Provide the [X, Y] coordinate of the cell's center where the given text is located.  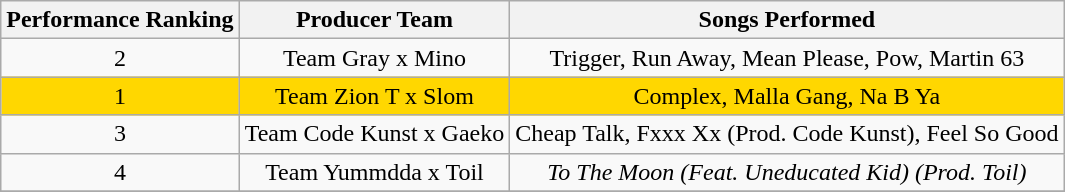
2 [120, 58]
Team Zion T x Slom [374, 96]
Performance Ranking [120, 20]
Team Yummdda x Toil [374, 172]
Trigger, Run Away, Mean Please, Pow, Martin 63 [787, 58]
To The Moon (Feat. Uneducated Kid) (Prod. Toil) [787, 172]
Team Code Kunst x Gaeko [374, 134]
1 [120, 96]
3 [120, 134]
Complex, Malla Gang, Na B Ya [787, 96]
Producer Team [374, 20]
4 [120, 172]
Team Gray x Mino [374, 58]
Cheap Talk, Fxxx Xx (Prod. Code Kunst), Feel So Good [787, 134]
Songs Performed [787, 20]
